Scan for the cell matching the given text and deliver its [X, Y] coordinate at center. 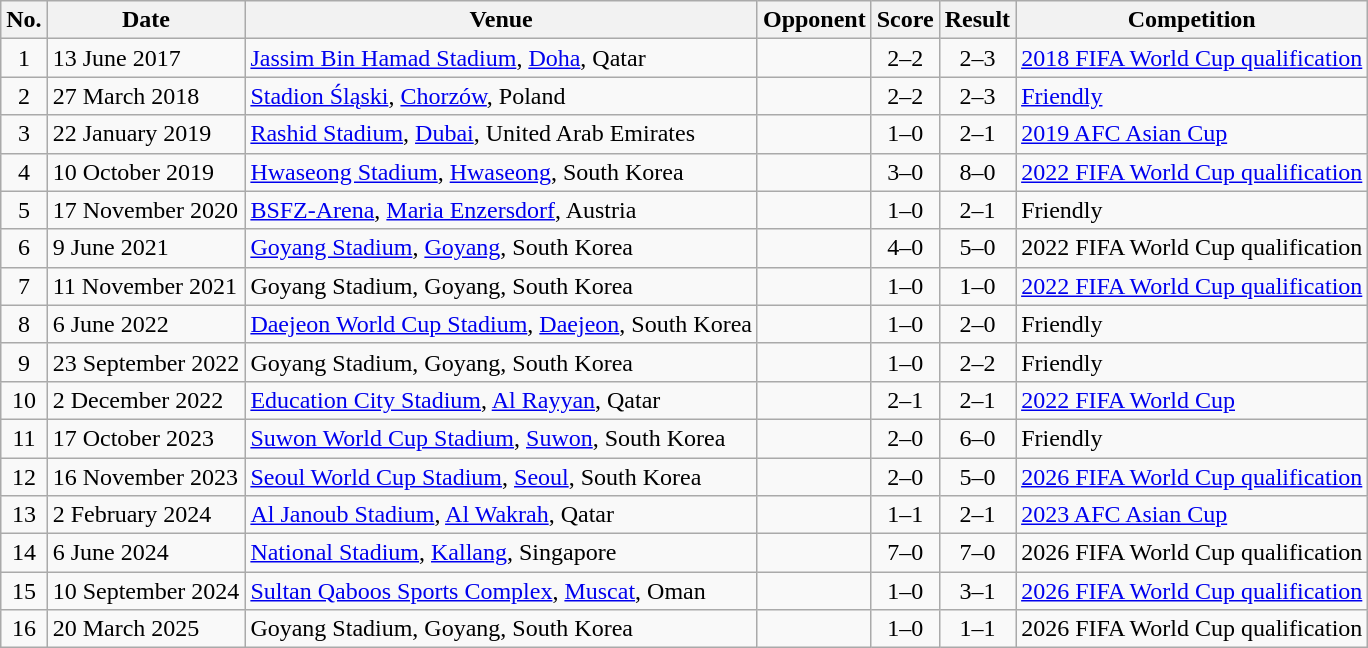
6–0 [977, 438]
15 [24, 591]
Seoul World Cup Stadium, Seoul, South Korea [502, 477]
Stadion Śląski, Chorzów, Poland [502, 96]
11 November 2021 [146, 286]
4 [24, 172]
Sultan Qaboos Sports Complex, Muscat, Oman [502, 591]
6 June 2022 [146, 324]
3–0 [905, 172]
Venue [502, 20]
1 [24, 58]
Rashid Stadium, Dubai, United Arab Emirates [502, 134]
14 [24, 553]
Jassim Bin Hamad Stadium, Doha, Qatar [502, 58]
Hwaseong Stadium, Hwaseong, South Korea [502, 172]
16 [24, 629]
11 [24, 438]
9 [24, 362]
13 June 2017 [146, 58]
2 February 2024 [146, 515]
7 [24, 286]
10 [24, 400]
2022 FIFA World Cup [1192, 400]
Al Janoub Stadium, Al Wakrah, Qatar [502, 515]
10 October 2019 [146, 172]
22 January 2019 [146, 134]
2 December 2022 [146, 400]
13 [24, 515]
27 March 2018 [146, 96]
16 November 2023 [146, 477]
Daejeon World Cup Stadium, Daejeon, South Korea [502, 324]
3–1 [977, 591]
BSFZ-Arena, Maria Enzersdorf, Austria [502, 210]
Score [905, 20]
6 June 2024 [146, 553]
8–0 [977, 172]
Opponent [814, 20]
National Stadium, Kallang, Singapore [502, 553]
2023 AFC Asian Cup [1192, 515]
17 October 2023 [146, 438]
8 [24, 324]
Suwon World Cup Stadium, Suwon, South Korea [502, 438]
9 June 2021 [146, 248]
Date [146, 20]
2018 FIFA World Cup qualification [1192, 58]
12 [24, 477]
4–0 [905, 248]
20 March 2025 [146, 629]
6 [24, 248]
Result [977, 20]
3 [24, 134]
23 September 2022 [146, 362]
Competition [1192, 20]
10 September 2024 [146, 591]
5 [24, 210]
2 [24, 96]
No. [24, 20]
17 November 2020 [146, 210]
Education City Stadium, Al Rayyan, Qatar [502, 400]
2019 AFC Asian Cup [1192, 134]
